Extract the (X, Y) coordinate from the center of the cell holding the provided text.  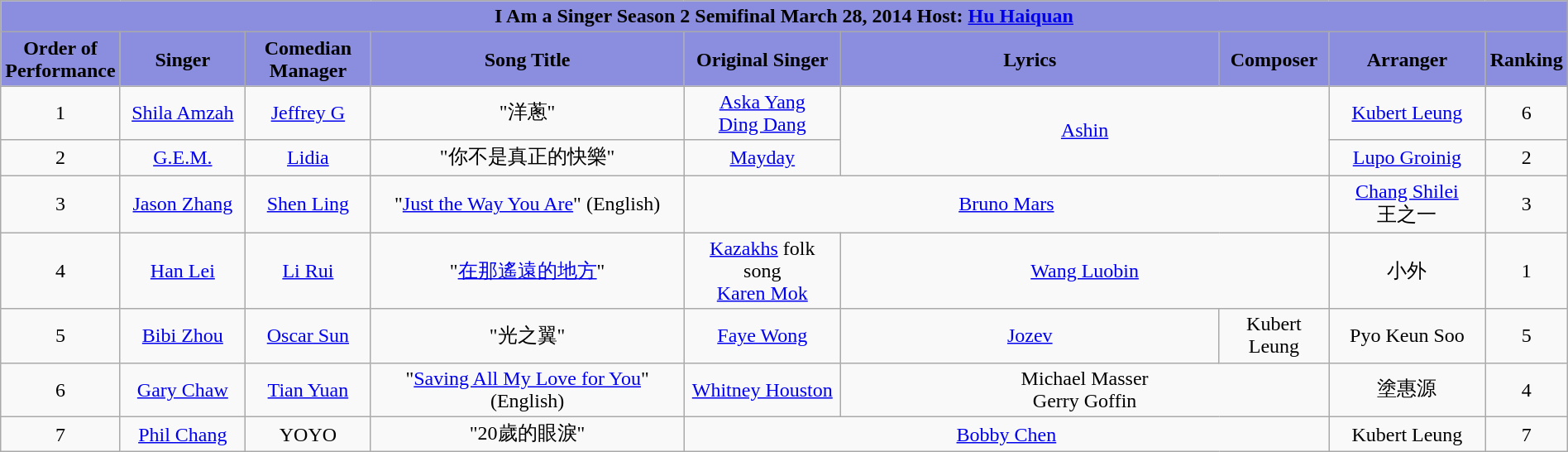
Shen Ling (308, 204)
Original Singer (762, 60)
Faye Wong (762, 336)
Gary Chaw (183, 389)
Order of Performance (60, 60)
Arranger (1408, 60)
Bibi Zhou (183, 336)
Phil Chang (183, 434)
塗惠源 (1408, 389)
Lyrics (1030, 60)
Kazakhs folk songKaren Mok (762, 271)
Mayday (762, 157)
Bruno Mars (1006, 204)
Ashin (1085, 131)
"Just the Way You Are" (English) (528, 204)
Jeffrey G (308, 113)
I Am a Singer Season 2 Semifinal March 28, 2014 Host: Hu Haiquan (784, 17)
Singer (183, 60)
Shila Amzah (183, 113)
Jason Zhang (183, 204)
Lupo Groinig (1408, 157)
Comedian Manager (308, 60)
Jozev (1030, 336)
Pyo Keun Soo (1408, 336)
YOYO (308, 434)
"Saving All My Love for You" (English) (528, 389)
Han Lei (183, 271)
"洋蔥" (528, 113)
"20歲的眼淚" (528, 434)
Chang Shilei王之一 (1408, 204)
Michael MasserGerry Goffin (1085, 389)
Composer (1274, 60)
小外 (1408, 271)
Li Rui (308, 271)
Whitney Houston (762, 389)
Wang Luobin (1085, 271)
Bobby Chen (1006, 434)
Ranking (1527, 60)
"你不是真正的快樂" (528, 157)
"光之翼" (528, 336)
Lidia (308, 157)
"在那遙遠的地方" (528, 271)
Tian Yuan (308, 389)
Aska YangDing Dang (762, 113)
Oscar Sun (308, 336)
Song Title (528, 60)
G.E.M. (183, 157)
